Locate the cell with the specified text and output its (x, y) center coordinate. 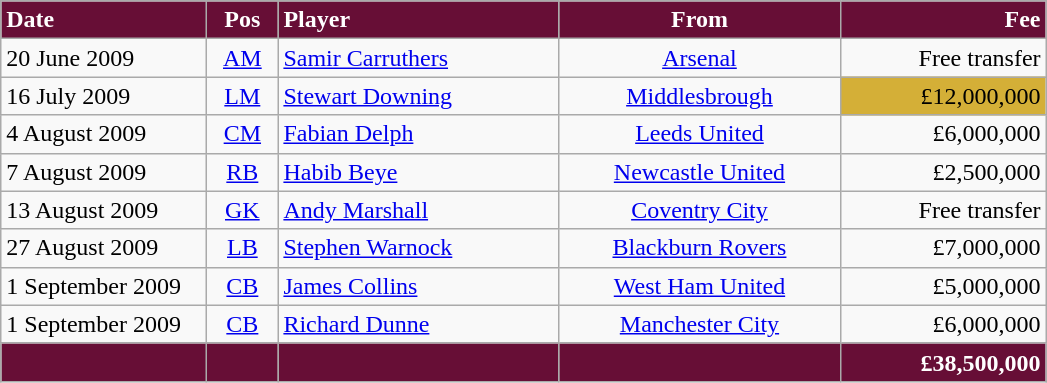
From (700, 20)
Blackburn Rovers (700, 248)
Coventry City (700, 210)
Arsenal (700, 58)
RB (242, 172)
GK (242, 210)
Manchester City (700, 324)
Leeds United (700, 134)
Samir Carruthers (418, 58)
Middlesbrough (700, 96)
Player (418, 20)
4 August 2009 (104, 134)
£2,500,000 (943, 172)
Richard Dunne (418, 324)
Habib Beye (418, 172)
Stephen Warnock (418, 248)
CM (242, 134)
27 August 2009 (104, 248)
20 June 2009 (104, 58)
Pos (242, 20)
Stewart Downing (418, 96)
£38,500,000 (943, 362)
Date (104, 20)
Newcastle United (700, 172)
£12,000,000 (943, 96)
Fee (943, 20)
7 August 2009 (104, 172)
£5,000,000 (943, 286)
16 July 2009 (104, 96)
Fabian Delph (418, 134)
AM (242, 58)
£7,000,000 (943, 248)
LB (242, 248)
13 August 2009 (104, 210)
James Collins (418, 286)
Andy Marshall (418, 210)
LM (242, 96)
West Ham United (700, 286)
